Return the [x, y] coordinate for the center point of the cell that contains the specified text.  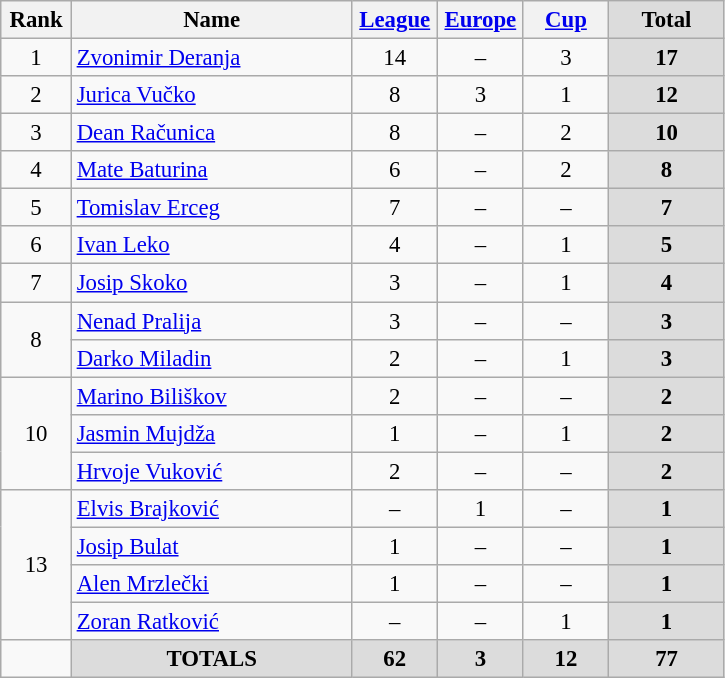
Total [667, 20]
Marino Biliškov [212, 396]
Tomislav Erceg [212, 208]
Dean Računica [212, 133]
Josip Skoko [212, 283]
Jasmin Mujdža [212, 433]
Zvonimir Deranja [212, 58]
Hrvoje Vuković [212, 471]
Elvis Brajković [212, 509]
Europe [481, 20]
77 [667, 659]
Darko Miladin [212, 358]
Cup [566, 20]
13 [36, 565]
Name [212, 20]
14 [395, 58]
Josip Bulat [212, 546]
Nenad Pralija [212, 321]
62 [395, 659]
Alen Mrzlečki [212, 584]
17 [667, 58]
Rank [36, 20]
Mate Baturina [212, 170]
Zoran Ratković [212, 621]
TOTALS [212, 659]
Ivan Leko [212, 245]
Jurica Vučko [212, 95]
League [395, 20]
